Pinpoint the cell where the given text exists, returning its [X, Y] midpoint coordinate. 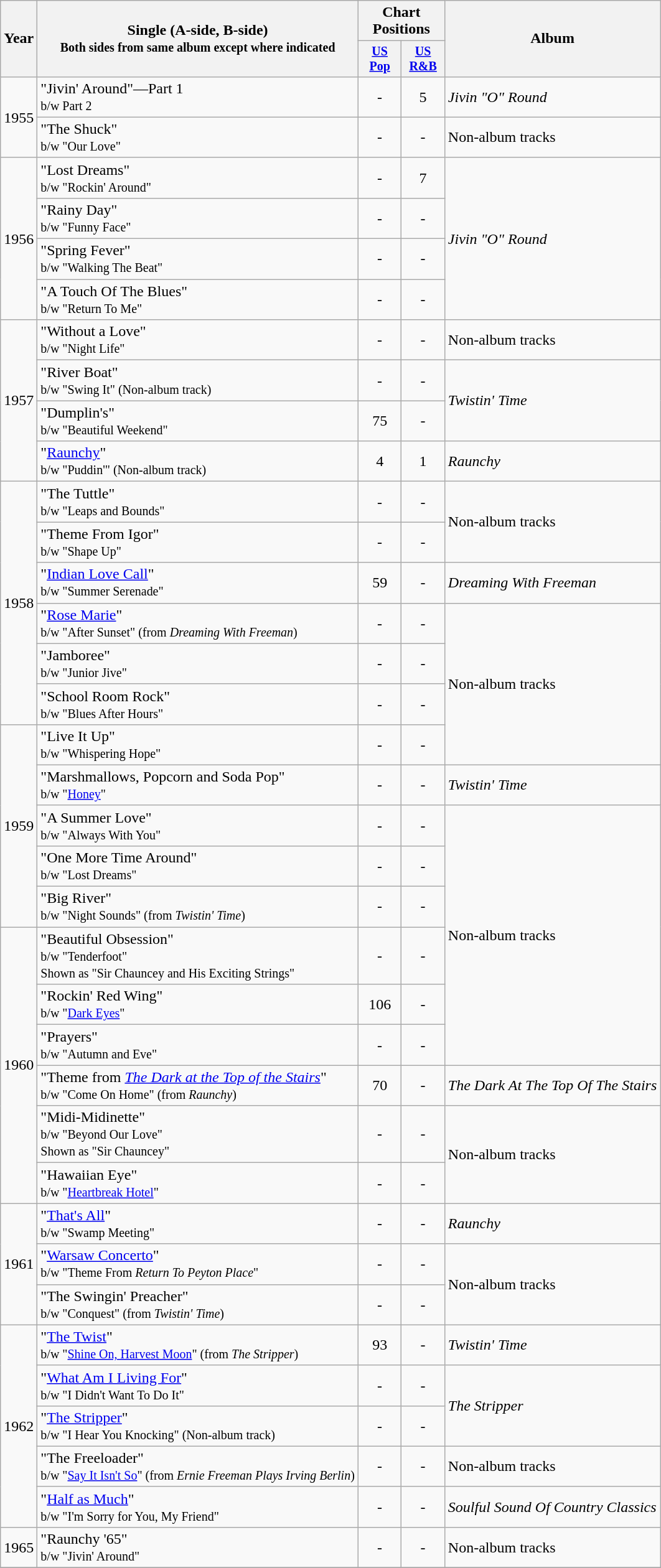
Single (A-side, B-side)Both sides from same album except where indicated [198, 39]
1956 [19, 238]
"Beautiful Obsession"b/w "Tenderfoot"Shown as "Sir Chauncey and His Exciting Strings" [198, 956]
"The Shuck"b/w "Our Love" [198, 137]
"One More Time Around"b/w "Lost Dreams" [198, 866]
The Dark At The Top Of The Stairs [552, 1085]
1 [423, 462]
"Rose Marie"b/w "After Sunset" (from Dreaming With Freeman) [198, 623]
Album [552, 39]
"A Touch Of The Blues"b/w "Return To Me" [198, 300]
5 [423, 97]
"Indian Love Call"b/w "Summer Serenade" [198, 582]
"Rainy Day"b/w "Funny Face" [198, 218]
Chart Positions [401, 21]
1957 [19, 401]
"Big River"b/w "Night Sounds" (from Twistin' Time) [198, 907]
59 [380, 582]
1960 [19, 1065]
"Midi-Midinette"b/w "Beyond Our Love"Shown as "Sir Chauncey" [198, 1134]
"Marshmallows, Popcorn and Soda Pop"b/w "Honey" [198, 785]
"Live It Up"b/w "Whispering Hope" [198, 744]
93 [380, 1345]
"Hawaiian Eye"b/w "Heartbreak Hotel" [198, 1183]
1955 [19, 117]
"Prayers"b/w "Autumn and Eve" [198, 1045]
1965 [19, 1547]
"Warsaw Concerto"b/w "Theme From Return To Peyton Place" [198, 1264]
"Jivin' Around"—Part 1b/w Part 2 [198, 97]
US Pop [380, 58]
1962 [19, 1426]
"Theme From Igor"b/w "Shape Up" [198, 543]
"Spring Fever"b/w "Walking The Beat" [198, 259]
70 [380, 1085]
Dreaming With Freeman [552, 582]
"The Swingin' Preacher"b/w "Conquest" (from Twistin' Time) [198, 1304]
"That's All"b/w "Swamp Meeting" [198, 1223]
"Without a Love"b/w "Night Life" [198, 340]
1961 [19, 1264]
"River Boat"b/w "Swing It" (Non-album track) [198, 381]
"School Room Rock"b/w "Blues After Hours" [198, 704]
"What Am I Living For"b/w "I Didn't Want To Do It" [198, 1385]
"The Tuttle"b/w "Leaps and Bounds" [198, 502]
"Rockin' Red Wing"b/w "Dark Eyes" [198, 1004]
"The Stripper"b/w "I Hear You Knocking" (Non-album track) [198, 1426]
"The Freeloader"b/w "Say It Isn't So" (from Ernie Freeman Plays Irving Berlin) [198, 1466]
Year [19, 39]
"Raunchy '65"b/w "Jivin' Around" [198, 1547]
106 [380, 1004]
7 [423, 178]
The Stripper [552, 1406]
Soulful Sound Of Country Classics [552, 1507]
"Lost Dreams"b/w "Rockin' Around" [198, 178]
1958 [19, 603]
75 [380, 421]
"Dumplin's"b/w "Beautiful Weekend" [198, 421]
"Jamboree"b/w "Junior Jive" [198, 663]
"Half as Much"b/w "I'm Sorry for You, My Friend" [198, 1507]
4 [380, 462]
1959 [19, 825]
"A Summer Love"b/w "Always With You" [198, 825]
USR&B [423, 58]
"Raunchy"b/w "Puddin'" (Non-album track) [198, 462]
"The Twist"b/w "Shine On, Harvest Moon" (from The Stripper) [198, 1345]
"Theme from The Dark at the Top of the Stairs"b/w "Come On Home" (from Raunchy) [198, 1085]
